Locate the cell with the specified text and output its (x, y) center coordinate. 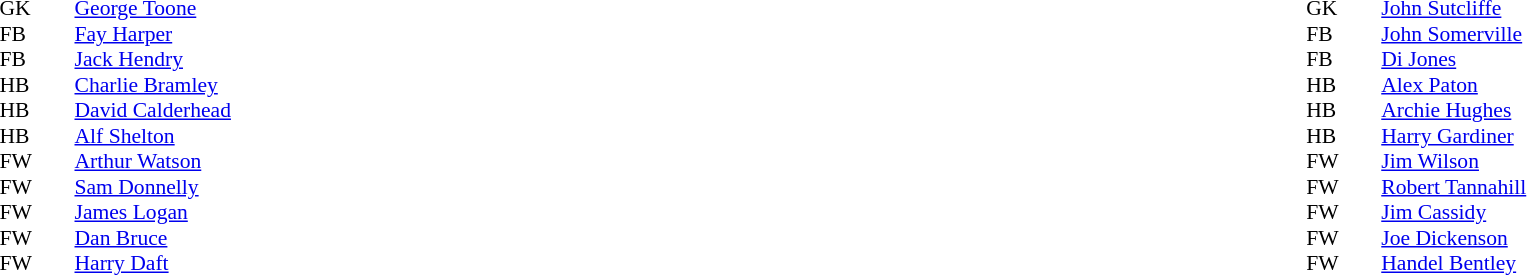
Arthur Watson (152, 161)
Joe Dickenson (1454, 238)
Archie Hughes (1454, 111)
Jim Cassidy (1454, 213)
James Logan (152, 213)
Jack Hendry (152, 59)
Alf Shelton (152, 136)
Alex Paton (1454, 85)
Robert Tannahill (1454, 187)
Dan Bruce (152, 238)
David Calderhead (152, 111)
Fay Harper (152, 34)
Di Jones (1454, 59)
John Somerville (1454, 34)
Charlie Bramley (152, 85)
Jim Wilson (1454, 161)
Sam Donnelly (152, 187)
Harry Gardiner (1454, 136)
